Find where the given text appears and provide that cell's center as (x, y) coordinate. 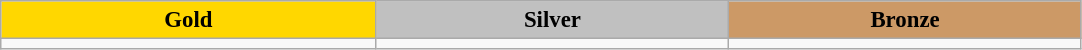
Silver (552, 20)
Gold (188, 20)
Bronze (906, 20)
